Detect which cell encompasses the target text, then output its (X, Y) center coordinate. 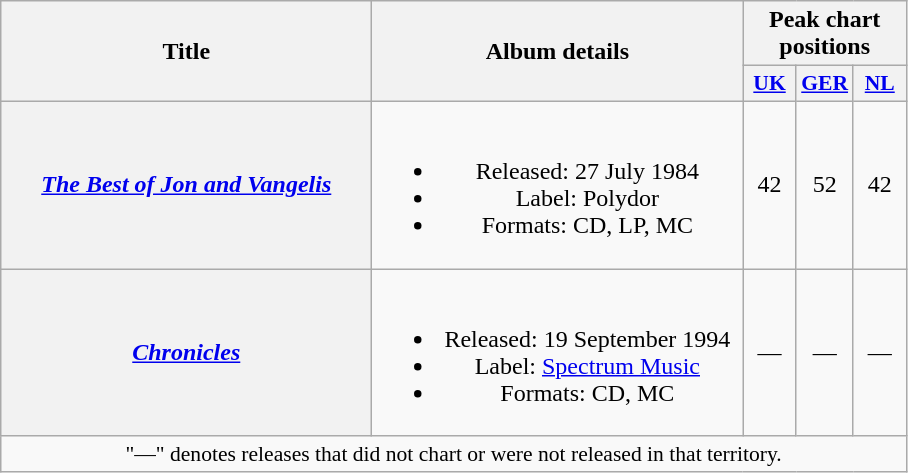
The Best of Jon and Vangelis (186, 184)
52 (824, 184)
Peak chart positions (825, 34)
Chronicles (186, 352)
Title (186, 52)
Album details (558, 52)
NL (880, 84)
Released: 19 September 1994Label: Spectrum MusicFormats: CD, MC (558, 352)
"—" denotes releases that did not chart or were not released in that territory. (454, 454)
Released: 27 July 1984Label: PolydorFormats: CD, LP, MC (558, 184)
GER (824, 84)
UK (770, 84)
